Search for the cell housing the specified text and yield its [x, y] center coordinate. 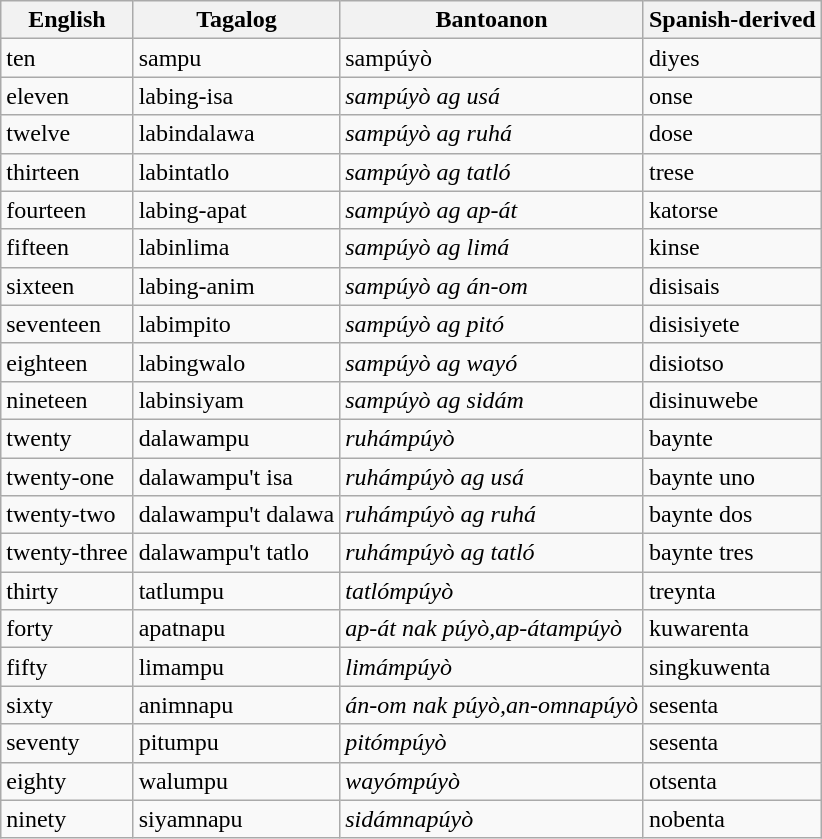
walumpu [236, 781]
disisiyete [732, 324]
sampúyò ag pitó [492, 324]
sampúyò ag usá [492, 96]
katorse [732, 210]
Spanish-derived [732, 20]
dose [732, 134]
thirty [67, 591]
sampu [236, 58]
labingwalo [236, 362]
sidámnapúyò [492, 819]
dalawampu [236, 438]
labintatlo [236, 172]
siyamnapu [236, 819]
baynte dos [732, 515]
forty [67, 629]
twenty-two [67, 515]
sixteen [67, 286]
nineteen [67, 400]
limámpúyò [492, 667]
thirteen [67, 172]
sixty [67, 705]
labing-anim [236, 286]
fifteen [67, 248]
apatnapu [236, 629]
kinse [732, 248]
ap-át nak púyò,ap-átampúyò [492, 629]
trese [732, 172]
án-om nak púyò,an-omnapúyò [492, 705]
ruhámpúyò ag usá [492, 477]
nobenta [732, 819]
disiotso [732, 362]
twenty-three [67, 553]
eighty [67, 781]
seventy [67, 743]
sampúyò [492, 58]
limampu [236, 667]
tatlómpúyò [492, 591]
eleven [67, 96]
labinsiyam [236, 400]
sampúyò ag tatló [492, 172]
fourteen [67, 210]
onse [732, 96]
Tagalog [236, 20]
tatlumpu [236, 591]
ninety [67, 819]
pitumpu [236, 743]
disisais [732, 286]
baynte [732, 438]
twenty-one [67, 477]
disinuwebe [732, 400]
sampúyò ag wayó [492, 362]
pitómpúyò [492, 743]
animnapu [236, 705]
labimpito [236, 324]
eighteen [67, 362]
kuwarenta [732, 629]
sampúyò ag ap-át [492, 210]
seventeen [67, 324]
otsenta [732, 781]
Bantoanon [492, 20]
treynta [732, 591]
labindalawa [236, 134]
dalawampu't isa [236, 477]
baynte tres [732, 553]
sampúyò ag án-om [492, 286]
sampúyò ag sidám [492, 400]
dalawampu't dalawa [236, 515]
ruhámpúyò ag tatló [492, 553]
wayómpúyò [492, 781]
English [67, 20]
labing-isa [236, 96]
twenty [67, 438]
labing-apat [236, 210]
ten [67, 58]
fifty [67, 667]
ruhámpúyò ag ruhá [492, 515]
twelve [67, 134]
diyes [732, 58]
singkuwenta [732, 667]
baynte uno [732, 477]
labinlima [236, 248]
sampúyò ag limá [492, 248]
dalawampu't tatlo [236, 553]
sampúyò ag ruhá [492, 134]
ruhámpúyò [492, 438]
